Locate the cell with the specified text and output its [x, y] center coordinate. 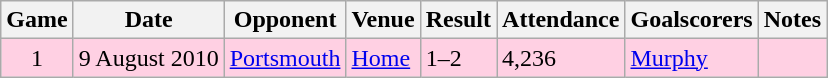
Venue [383, 20]
Date [148, 20]
Notes [792, 20]
1–2 [458, 58]
Goalscorers [692, 20]
Home [383, 58]
Result [458, 20]
9 August 2010 [148, 58]
1 [37, 58]
Portsmouth [285, 58]
Murphy [692, 58]
Attendance [561, 20]
4,236 [561, 58]
Game [37, 20]
Opponent [285, 20]
